From the cell containing the given text, extract its center point as (X, Y) coordinate. 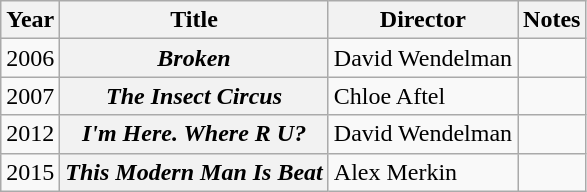
Broken (194, 58)
The Insect Circus (194, 96)
2015 (30, 172)
I'm Here. Where R U? (194, 134)
Chloe Aftel (422, 96)
Title (194, 20)
Year (30, 20)
Alex Merkin (422, 172)
2007 (30, 96)
This Modern Man Is Beat (194, 172)
2012 (30, 134)
Director (422, 20)
Notes (552, 20)
2006 (30, 58)
